Return [x, y] of the center of cell containing provided text 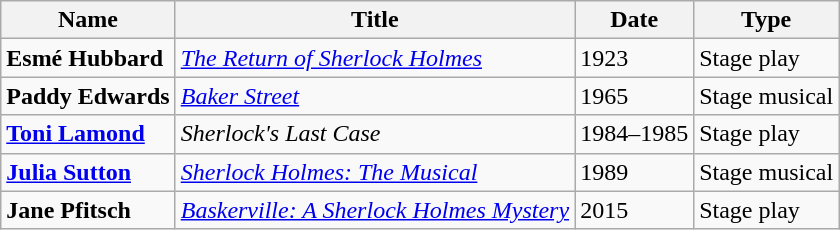
Toni Lamond [88, 134]
Jane Pfitsch [88, 210]
Name [88, 20]
Baker Street [374, 96]
Esmé Hubbard [88, 58]
1965 [634, 96]
1923 [634, 58]
Date [634, 20]
Sherlock's Last Case [374, 134]
Sherlock Holmes: The Musical [374, 172]
Type [766, 20]
The Return of Sherlock Holmes [374, 58]
Julia Sutton [88, 172]
Baskerville: A Sherlock Holmes Mystery [374, 210]
2015 [634, 210]
Paddy Edwards [88, 96]
Title [374, 20]
1984–1985 [634, 134]
1989 [634, 172]
